For the text-containing cell, return its midpoint in (x, y) coordinate format. 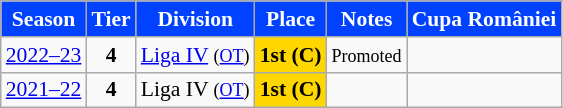
2022–23 (44, 55)
Notes (367, 19)
Season (44, 19)
Tier (110, 19)
Cupa României (484, 19)
Division (196, 19)
2021–22 (44, 90)
Place (291, 19)
Promoted (367, 55)
